Locate the cell with the specified text and output its (x, y) center coordinate. 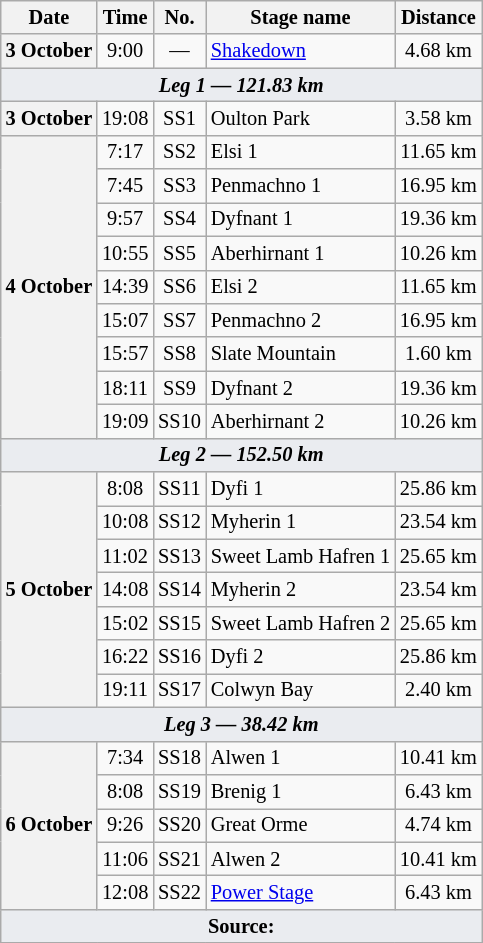
Elsi 2 (300, 287)
SS10 (180, 421)
SS21 (180, 859)
9:00 (125, 51)
9:57 (125, 219)
14:39 (125, 287)
Colwyn Bay (300, 690)
SS9 (180, 388)
SS8 (180, 354)
16:22 (125, 657)
Alwen 1 (300, 758)
SS12 (180, 522)
SS13 (180, 556)
Slate Mountain (300, 354)
5 October (49, 590)
Dyfi 1 (300, 489)
No. (180, 17)
SS17 (180, 690)
Penmachno 1 (300, 186)
Myherin 2 (300, 589)
Leg 1 — 121.83 km (242, 85)
19:11 (125, 690)
18:11 (125, 388)
SS1 (180, 118)
Oulton Park (300, 118)
SS16 (180, 657)
6 October (49, 825)
3.58 km (438, 118)
4 October (49, 286)
Stage name (300, 17)
Time (125, 17)
SS20 (180, 825)
19:08 (125, 118)
Leg 3 — 38.42 km (242, 724)
SS19 (180, 791)
4.74 km (438, 825)
4.68 km (438, 51)
SS11 (180, 489)
Sweet Lamb Hafren 1 (300, 556)
Aberhirnant 1 (300, 253)
Source: (242, 926)
Sweet Lamb Hafren 2 (300, 623)
Dyfnant 2 (300, 388)
Date (49, 17)
Penmachno 2 (300, 320)
15:57 (125, 354)
SS18 (180, 758)
Aberhirnant 2 (300, 421)
SS22 (180, 892)
SS15 (180, 623)
11:06 (125, 859)
Dyfi 2 (300, 657)
7:34 (125, 758)
SS2 (180, 152)
SS5 (180, 253)
2.40 km (438, 690)
SS4 (180, 219)
Myherin 1 (300, 522)
Elsi 1 (300, 152)
9:26 (125, 825)
Power Stage (300, 892)
7:45 (125, 186)
15:07 (125, 320)
SS3 (180, 186)
7:17 (125, 152)
Dyfnant 1 (300, 219)
SS6 (180, 287)
11:02 (125, 556)
Great Orme (300, 825)
19:09 (125, 421)
SS7 (180, 320)
10:55 (125, 253)
Leg 2 — 152.50 km (242, 455)
SS14 (180, 589)
10:08 (125, 522)
1.60 km (438, 354)
Alwen 2 (300, 859)
Distance (438, 17)
Brenig 1 (300, 791)
12:08 (125, 892)
— (180, 51)
15:02 (125, 623)
Shakedown (300, 51)
14:08 (125, 589)
